Find where the given text appears and provide that cell's center as [x, y] coordinate. 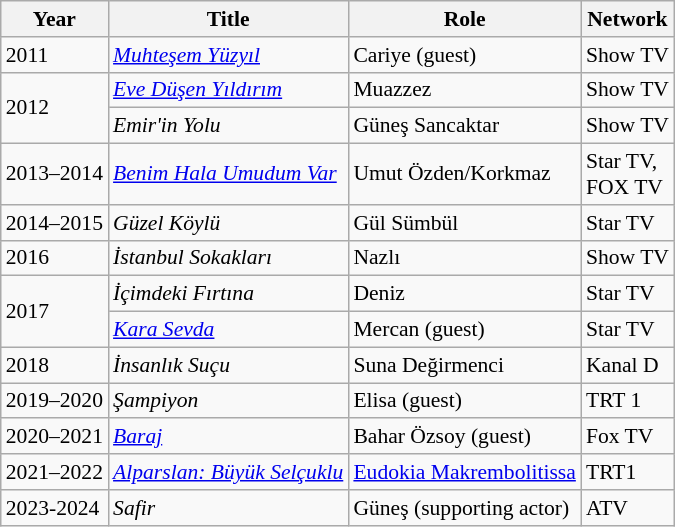
Güneş Sancaktar [464, 126]
2012 [54, 108]
Alparslan: Büyük Selçuklu [228, 472]
İnsanlık Suçu [228, 365]
Şampiyon [228, 401]
Umut Özden/Korkmaz [464, 174]
Muazzez [464, 90]
ATV [628, 508]
2020–2021 [54, 437]
Year [54, 19]
Kara Sevda [228, 330]
Kanal D [628, 365]
Muhteşem Yüzyıl [228, 55]
Bahar Özsoy (guest) [464, 437]
Deniz [464, 294]
Nazlı [464, 258]
Eve Düşen Yıldırım [228, 90]
Elisa (guest) [464, 401]
2013–2014 [54, 174]
2014–2015 [54, 223]
Güzel Köylü [228, 223]
2023-2024 [54, 508]
TRT1 [628, 472]
Title [228, 19]
Network [628, 19]
Eudokia Makrembolitissa [464, 472]
Suna Değirmenci [464, 365]
Güneş (supporting actor) [464, 508]
Emir'in Yolu [228, 126]
Star TV,FOX TV [628, 174]
2018 [54, 365]
Cariye (guest) [464, 55]
2016 [54, 258]
İstanbul Sokakları [228, 258]
2011 [54, 55]
Safir [228, 508]
Gül Sümbül [464, 223]
TRT 1 [628, 401]
İçimdeki Fırtına [228, 294]
2021–2022 [54, 472]
2017 [54, 312]
Benim Hala Umudum Var [228, 174]
Role [464, 19]
Fox TV [628, 437]
Baraj [228, 437]
2019–2020 [54, 401]
Mercan (guest) [464, 330]
